Detect which cell encompasses the target text, then output its [x, y] center coordinate. 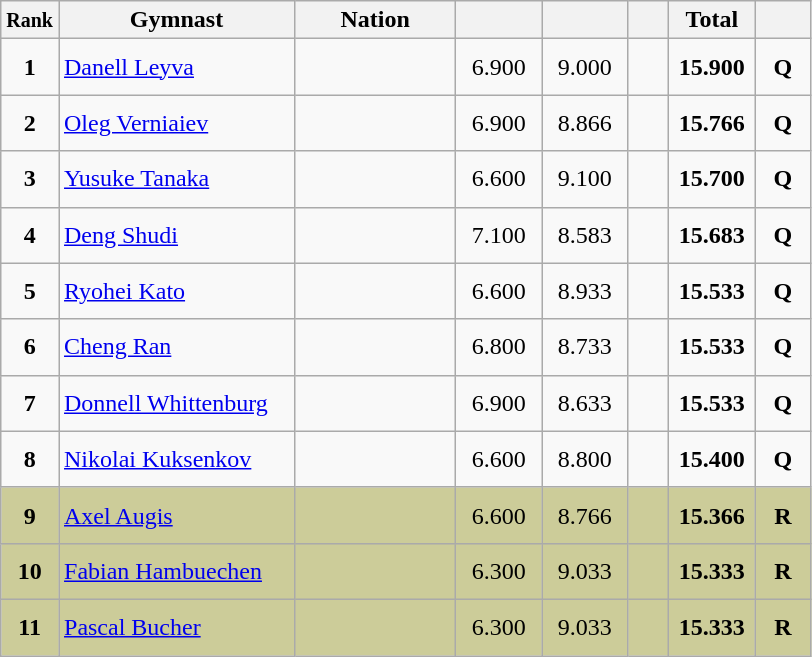
Yusuke Tanaka [176, 179]
15.766 [712, 123]
Danell Leyva [176, 67]
11 [30, 627]
Oleg Verniaiev [176, 123]
15.700 [712, 179]
15.366 [712, 515]
Nation [376, 20]
Fabian Hambuechen [176, 571]
Rank [30, 20]
9 [30, 515]
8.633 [585, 403]
9.100 [585, 179]
8.733 [585, 347]
Axel Augis [176, 515]
7.100 [499, 235]
8.933 [585, 291]
5 [30, 291]
Cheng Ran [176, 347]
Nikolai Kuksenkov [176, 459]
9.000 [585, 67]
Ryohei Kato [176, 291]
15.683 [712, 235]
10 [30, 571]
8.583 [585, 235]
6.800 [499, 347]
Deng Shudi [176, 235]
15.400 [712, 459]
7 [30, 403]
2 [30, 123]
8.766 [585, 515]
6 [30, 347]
3 [30, 179]
15.900 [712, 67]
4 [30, 235]
8 [30, 459]
8.800 [585, 459]
Gymnast [176, 20]
Pascal Bucher [176, 627]
Total [712, 20]
8.866 [585, 123]
Donnell Whittenburg [176, 403]
1 [30, 67]
